Return the (X, Y) coordinate for the center point of the cell that contains the specified text.  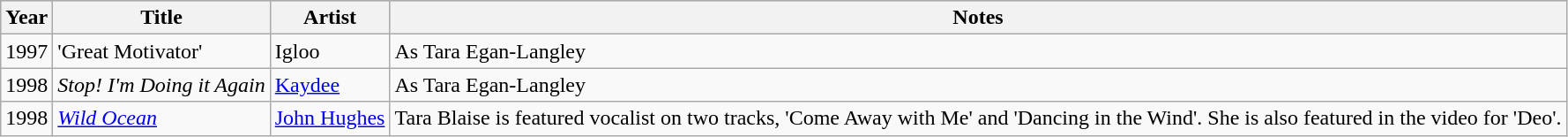
'Great Motivator' (161, 51)
John Hughes (330, 118)
Title (161, 18)
Tara Blaise is featured vocalist on two tracks, 'Come Away with Me' and 'Dancing in the Wind'. She is also featured in the video for 'Deo'. (978, 118)
Kaydee (330, 85)
Wild Ocean (161, 118)
Stop! I'm Doing it Again (161, 85)
Igloo (330, 51)
Year (26, 18)
1997 (26, 51)
Artist (330, 18)
Notes (978, 18)
